Identify which cell holds the provided text, then report its (X, Y) central coordinate. 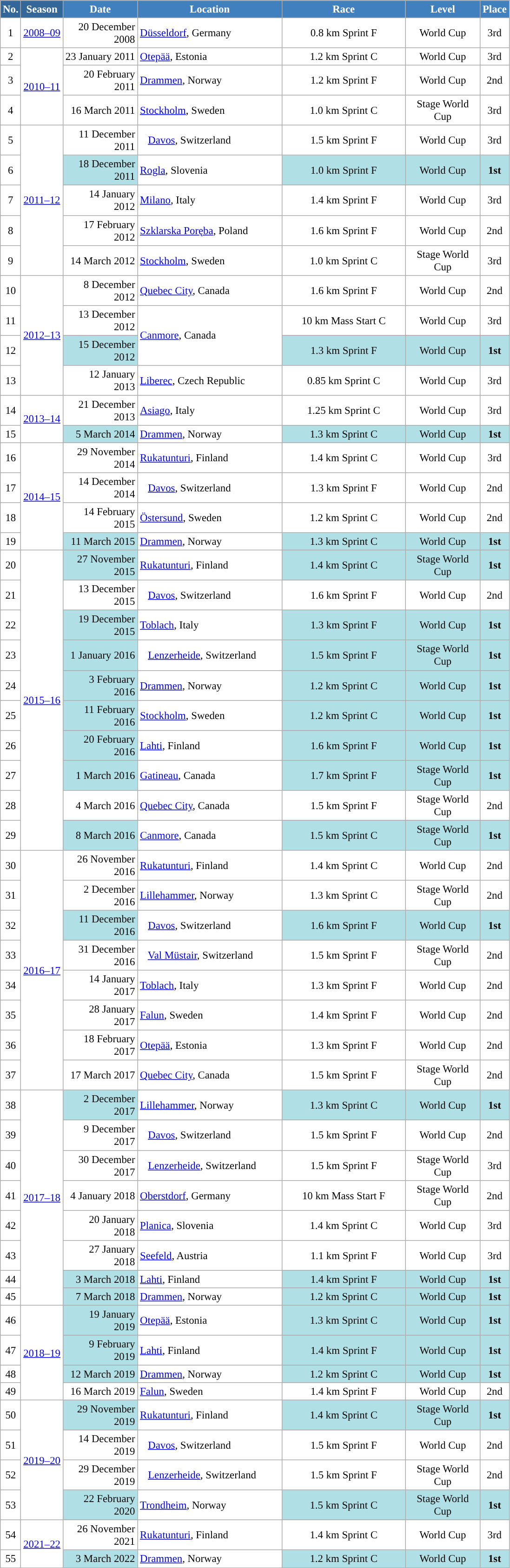
22 (11, 625)
8 (11, 230)
43 (11, 1255)
40 (11, 1166)
11 (11, 320)
20 (11, 566)
0.8 km Sprint F (344, 33)
Östersund, Sweden (210, 518)
13 (11, 381)
1 January 2016 (100, 656)
20 January 2018 (100, 1225)
Trondheim, Norway (210, 1505)
34 (11, 986)
20 December 2008 (100, 33)
2018–19 (42, 1352)
35 (11, 1015)
26 (11, 745)
8 December 2012 (100, 291)
20 February 2011 (100, 81)
12 (11, 350)
26 November 2021 (100, 1535)
11 February 2016 (100, 715)
14 December 2014 (100, 488)
21 (11, 595)
2017–18 (42, 1198)
4 January 2018 (100, 1196)
53 (11, 1505)
37 (11, 1076)
36 (11, 1045)
39 (11, 1135)
2014–15 (42, 496)
17 February 2012 (100, 230)
10 km Mass Start F (344, 1196)
Val Müstair, Switzerland (210, 956)
11 March 2015 (100, 542)
45 (11, 1297)
54 (11, 1535)
Szklarska Poręba, Poland (210, 230)
2010–11 (42, 86)
30 (11, 866)
41 (11, 1196)
Gatineau, Canada (210, 776)
16 March 2019 (100, 1392)
Milano, Italy (210, 201)
13 December 2012 (100, 320)
1 (11, 33)
Date (100, 9)
27 (11, 776)
2008–09 (42, 33)
Level (443, 9)
14 January 2012 (100, 201)
46 (11, 1320)
19 January 2019 (100, 1320)
17 (11, 488)
33 (11, 956)
Season (42, 9)
11 December 2011 (100, 140)
15 (11, 434)
16 (11, 458)
14 January 2017 (100, 986)
23 January 2011 (100, 57)
24 (11, 686)
Rogla, Slovenia (210, 170)
14 February 2015 (100, 518)
3 March 2022 (100, 1559)
Oberstdorf, Germany (210, 1196)
25 (11, 715)
32 (11, 925)
12 January 2013 (100, 381)
2012–13 (42, 335)
2013–14 (42, 419)
42 (11, 1225)
4 (11, 111)
3 (11, 81)
26 November 2016 (100, 866)
Planica, Slovenia (210, 1225)
30 December 2017 (100, 1166)
2019–20 (42, 1460)
1.2 km Sprint F (344, 81)
1.25 km Sprint C (344, 411)
7 March 2018 (100, 1297)
2011–12 (42, 201)
2 December 2017 (100, 1105)
19 (11, 542)
20 February 2016 (100, 745)
15 December 2012 (100, 350)
55 (11, 1559)
18 December 2011 (100, 170)
5 March 2014 (100, 434)
23 (11, 656)
Seefeld, Austria (210, 1255)
1 March 2016 (100, 776)
38 (11, 1105)
3 March 2018 (100, 1279)
Liberec, Czech Republic (210, 381)
28 January 2017 (100, 1015)
11 December 2016 (100, 925)
12 March 2019 (100, 1374)
14 December 2019 (100, 1445)
19 December 2015 (100, 625)
10 (11, 291)
27 January 2018 (100, 1255)
17 March 2017 (100, 1076)
Location (210, 9)
5 (11, 140)
50 (11, 1416)
44 (11, 1279)
29 December 2019 (100, 1475)
2 December 2016 (100, 895)
8 March 2016 (100, 835)
4 March 2016 (100, 805)
21 December 2013 (100, 411)
18 February 2017 (100, 1045)
0.85 km Sprint C (344, 381)
29 (11, 835)
9 December 2017 (100, 1135)
49 (11, 1392)
1.0 km Sprint F (344, 170)
Düsseldorf, Germany (210, 33)
31 (11, 895)
13 December 2015 (100, 595)
27 November 2015 (100, 566)
Race (344, 9)
51 (11, 1445)
2 (11, 57)
31 December 2016 (100, 956)
3 February 2016 (100, 686)
14 March 2012 (100, 260)
9 February 2019 (100, 1351)
7 (11, 201)
14 (11, 411)
10 km Mass Start C (344, 320)
52 (11, 1475)
1.7 km Sprint F (344, 776)
Asiago, Italy (210, 411)
29 November 2014 (100, 458)
18 (11, 518)
22 February 2020 (100, 1505)
Place (495, 9)
No. (11, 9)
6 (11, 170)
29 November 2019 (100, 1416)
1.1 km Sprint F (344, 1255)
47 (11, 1351)
9 (11, 260)
2021–22 (42, 1544)
2015–16 (42, 700)
16 March 2011 (100, 111)
28 (11, 805)
48 (11, 1374)
2016–17 (42, 971)
